From the cell containing the given text, extract its center point as [x, y] coordinate. 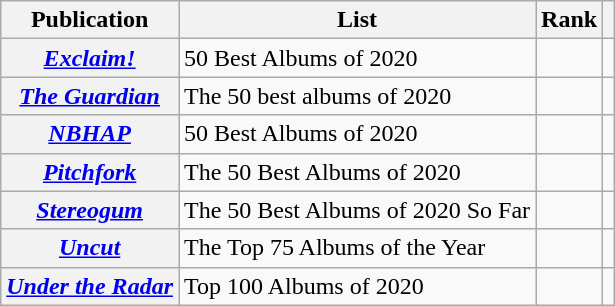
The 50 best albums of 2020 [356, 96]
List [356, 20]
Publication [90, 20]
Stereogum [90, 210]
Pitchfork [90, 172]
Uncut [90, 248]
The Top 75 Albums of the Year [356, 248]
The 50 Best Albums of 2020 So Far [356, 210]
Rank [570, 20]
Top 100 Albums of 2020 [356, 286]
NBHAP [90, 134]
The Guardian [90, 96]
Exclaim! [90, 58]
The 50 Best Albums of 2020 [356, 172]
Under the Radar [90, 286]
